Return the [X, Y] coordinate for the center point of the cell that contains the specified text.  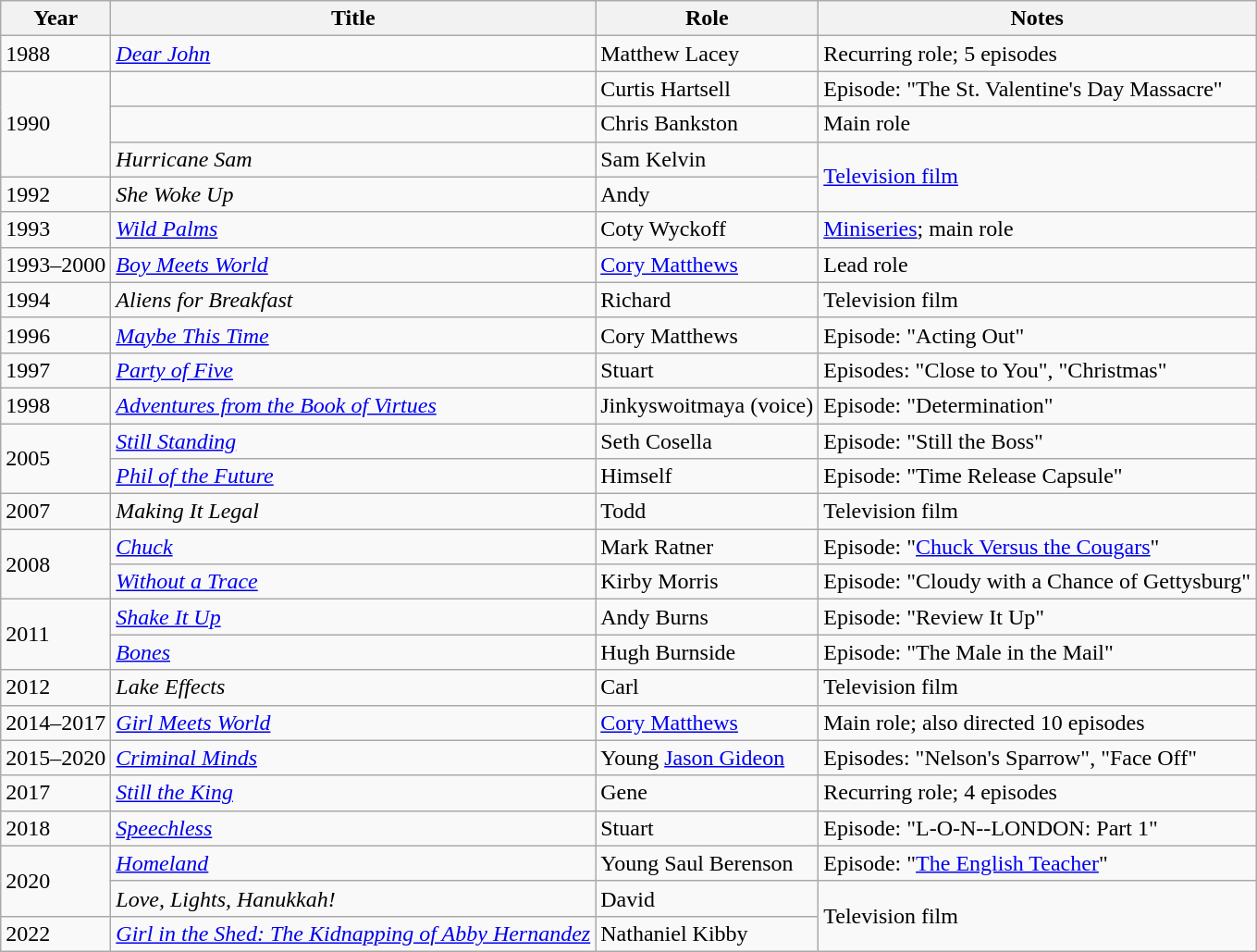
Notes [1038, 19]
Criminal Minds [353, 758]
Chuck [353, 547]
2020 [55, 881]
Lead role [1038, 265]
Episode: "Review It Up" [1038, 617]
2011 [55, 635]
Gene [707, 793]
1996 [55, 335]
Andy [707, 194]
Episode: "The St. Valentine's Day Massacre" [1038, 89]
Nathaniel Kibby [707, 933]
2012 [55, 687]
Mark Ratner [707, 547]
Episode: "Chuck Versus the Cougars" [1038, 547]
Title [353, 19]
Without a Trace [353, 582]
Episode: "The Male in the Mail" [1038, 652]
Girl in the Shed: The Kidnapping of Abby Hernandez [353, 933]
1993 [55, 229]
Wild Palms [353, 229]
Coty Wyckoff [707, 229]
2008 [55, 564]
Miniseries; main role [1038, 229]
2017 [55, 793]
Episode: "Determination" [1038, 405]
Young Jason Gideon [707, 758]
Still Standing [353, 441]
2018 [55, 828]
Richard [707, 300]
Andy Burns [707, 617]
Adventures from the Book of Virtues [353, 405]
1998 [55, 405]
Matthew Lacey [707, 54]
Maybe This Time [353, 335]
Making It Legal [353, 512]
Main role [1038, 124]
Episode: "L-O-N--LONDON: Part 1" [1038, 828]
Love, Lights, Hanukkah! [353, 898]
1988 [55, 54]
Hurricane Sam [353, 159]
Seth Cosella [707, 441]
2022 [55, 933]
Todd [707, 512]
David [707, 898]
2007 [55, 512]
1994 [55, 300]
Curtis Hartsell [707, 89]
Kirby Morris [707, 582]
Speechless [353, 828]
Aliens for Breakfast [353, 300]
Himself [707, 476]
Phil of the Future [353, 476]
2005 [55, 459]
Dear John [353, 54]
Episode: "Time Release Capsule" [1038, 476]
Sam Kelvin [707, 159]
Girl Meets World [353, 723]
Lake Effects [353, 687]
Episode: "Acting Out" [1038, 335]
Carl [707, 687]
Young Saul Berenson [707, 863]
Episode: "The English Teacher" [1038, 863]
2014–2017 [55, 723]
1997 [55, 370]
Recurring role; 4 episodes [1038, 793]
Episodes: "Close to You", "Christmas" [1038, 370]
Year [55, 19]
Still the King [353, 793]
Role [707, 19]
Chris Bankston [707, 124]
1992 [55, 194]
1990 [55, 124]
Recurring role; 5 episodes [1038, 54]
Main role; also directed 10 episodes [1038, 723]
Episode: "Cloudy with a Chance of Gettysburg" [1038, 582]
Episodes: "Nelson's Sparrow", "Face Off" [1038, 758]
Boy Meets World [353, 265]
Party of Five [353, 370]
Bones [353, 652]
2015–2020 [55, 758]
Episode: "Still the Boss" [1038, 441]
Shake It Up [353, 617]
She Woke Up [353, 194]
Homeland [353, 863]
1993–2000 [55, 265]
Jinkyswoitmaya (voice) [707, 405]
Hugh Burnside [707, 652]
